Return the [X, Y] coordinate for the center point of the cell that contains the specified text.  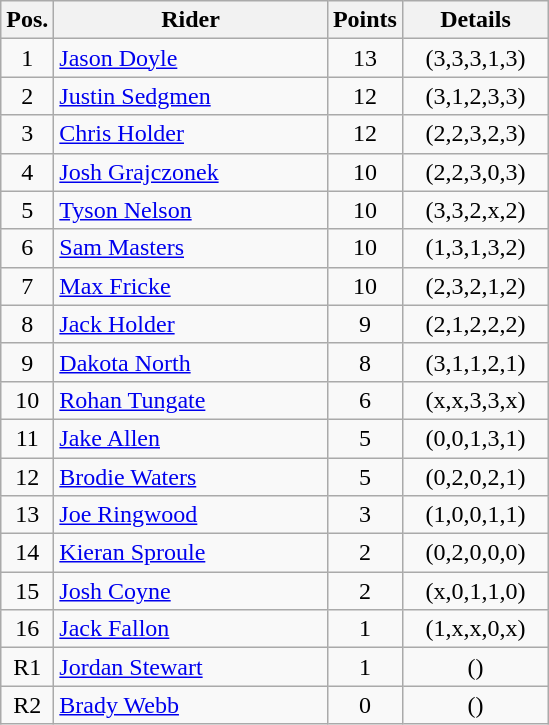
Points [364, 20]
(2,1,2,2,2) [475, 324]
7 [28, 286]
(3,3,3,1,3) [475, 58]
Max Fricke [191, 286]
Rider [191, 20]
Joe Ringwood [191, 515]
Kieran Sproule [191, 553]
(x,x,3,3,x) [475, 400]
Jake Allen [191, 438]
Pos. [28, 20]
Sam Masters [191, 248]
Brady Webb [191, 705]
Jordan Stewart [191, 667]
(3,1,2,3,3) [475, 96]
(3,1,1,2,1) [475, 362]
Jason Doyle [191, 58]
(1,3,1,3,2) [475, 248]
(1,0,0,1,1) [475, 515]
0 [364, 705]
Justin Sedgmen [191, 96]
(2,3,2,1,2) [475, 286]
Chris Holder [191, 134]
Rohan Tungate [191, 400]
Jack Holder [191, 324]
Brodie Waters [191, 477]
(1,x,x,0,x) [475, 629]
Tyson Nelson [191, 210]
(2,2,3,0,3) [475, 172]
11 [28, 438]
16 [28, 629]
15 [28, 591]
(x,0,1,1,0) [475, 591]
(0,2,0,2,1) [475, 477]
Details [475, 20]
(0,0,1,3,1) [475, 438]
4 [28, 172]
R2 [28, 705]
(0,2,0,0,0) [475, 553]
Josh Coyne [191, 591]
Dakota North [191, 362]
(3,3,2,x,2) [475, 210]
(2,2,3,2,3) [475, 134]
Jack Fallon [191, 629]
R1 [28, 667]
Josh Grajczonek [191, 172]
14 [28, 553]
